Detect which cell encompasses the target text, then output its (x, y) center coordinate. 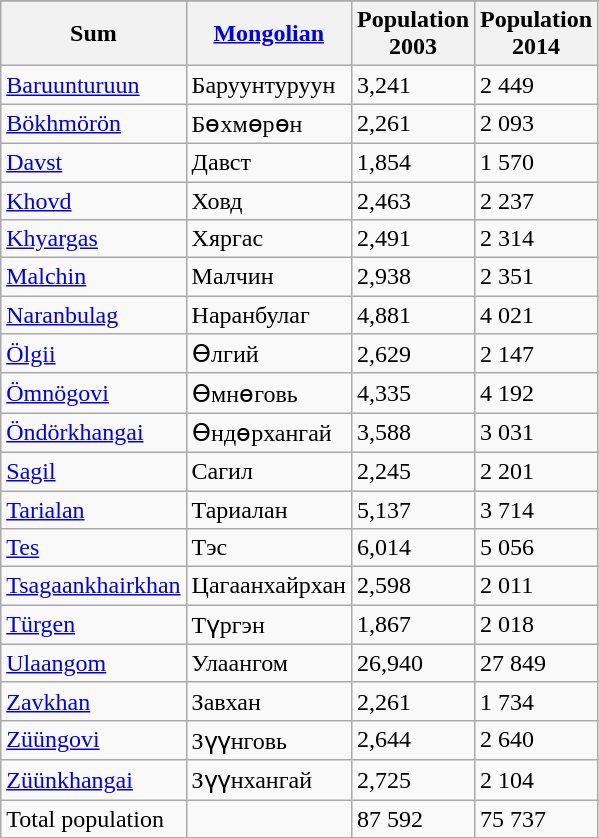
Türgen (94, 625)
Хяргас (268, 239)
6,014 (412, 548)
26,940 (412, 663)
1,867 (412, 625)
Züünkhangai (94, 780)
2,598 (412, 586)
75 737 (536, 819)
2,629 (412, 354)
2 011 (536, 586)
87 592 (412, 819)
1 734 (536, 701)
Öndörkhangai (94, 433)
Завхан (268, 701)
Total population (94, 819)
Зүүнговь (268, 740)
2 237 (536, 201)
2,491 (412, 239)
2 093 (536, 124)
Mongolian (268, 34)
3 031 (536, 433)
Зүүнхангай (268, 780)
Tsagaankhairkhan (94, 586)
2 351 (536, 277)
Цагаанхайрхан (268, 586)
Түргэн (268, 625)
1 570 (536, 162)
Davst (94, 162)
Ulaangom (94, 663)
2,644 (412, 740)
Өндөрхангай (268, 433)
Tarialan (94, 509)
2,463 (412, 201)
Ömnögovi (94, 393)
Баруунтуруун (268, 85)
Tes (94, 548)
5 056 (536, 548)
4 021 (536, 315)
Ховд (268, 201)
Malchin (94, 277)
Бөхмөрөн (268, 124)
Ölgii (94, 354)
2 449 (536, 85)
Khyargas (94, 239)
3,241 (412, 85)
2 640 (536, 740)
Сагил (268, 471)
Bökhmörön (94, 124)
Тэс (268, 548)
Sagil (94, 471)
2,245 (412, 471)
Давст (268, 162)
2 201 (536, 471)
2 314 (536, 239)
Өмнөговь (268, 393)
1,854 (412, 162)
4,881 (412, 315)
3,588 (412, 433)
Улаангом (268, 663)
2,725 (412, 780)
Population2003 (412, 34)
3 714 (536, 509)
5,137 (412, 509)
27 849 (536, 663)
4 192 (536, 393)
2 147 (536, 354)
Naranbulag (94, 315)
Өлгий (268, 354)
2,938 (412, 277)
Sum (94, 34)
2 018 (536, 625)
Наранбулаг (268, 315)
Zavkhan (94, 701)
Population2014 (536, 34)
Тариалан (268, 509)
Züüngovi (94, 740)
2 104 (536, 780)
Малчин (268, 277)
4,335 (412, 393)
Khovd (94, 201)
Baruunturuun (94, 85)
